From the cell containing the given text, extract its center point as (x, y) coordinate. 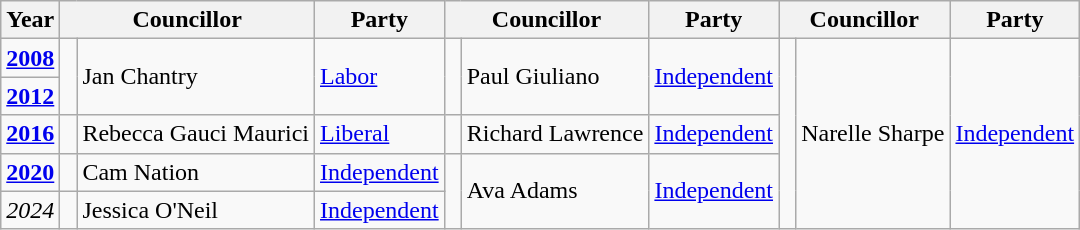
2008 (30, 58)
Jan Chantry (196, 77)
Narelle Sharpe (873, 134)
Jessica O'Neil (196, 210)
Labor (379, 77)
Richard Lawrence (555, 134)
Year (30, 20)
Cam Nation (196, 172)
Ava Adams (555, 191)
Rebecca Gauci Maurici (196, 134)
2020 (30, 172)
2024 (30, 210)
2016 (30, 134)
Paul Giuliano (555, 77)
2012 (30, 96)
Liberal (379, 134)
